Extract the [X, Y] coordinate from the center of the cell holding the provided text.  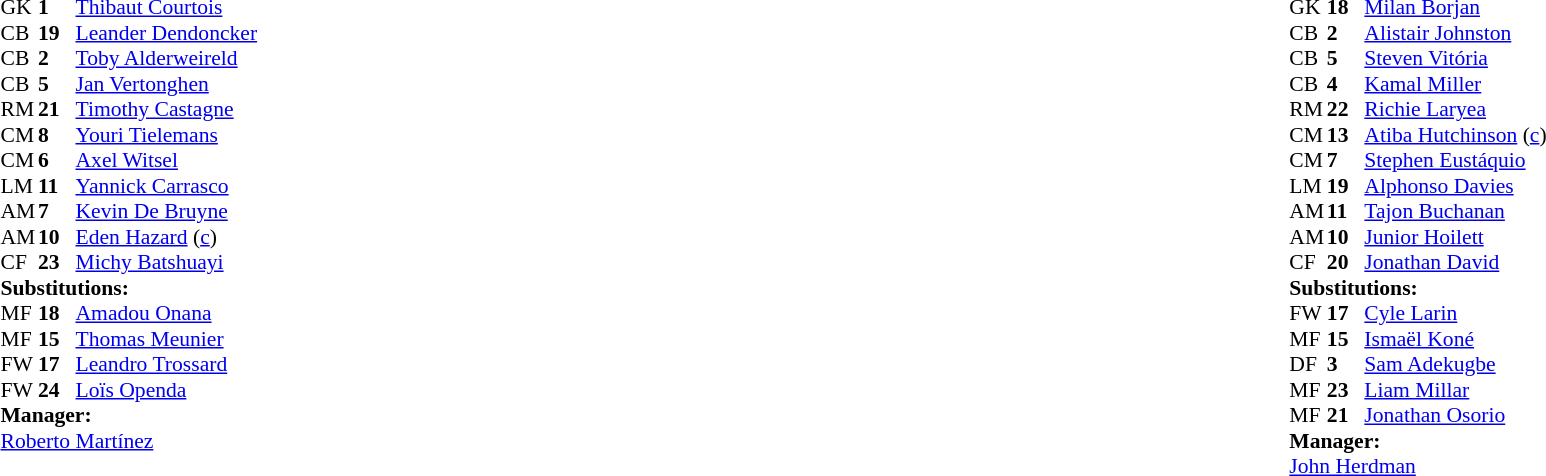
Ismaël Koné [1455, 339]
Liam Millar [1455, 390]
6 [57, 161]
Axel Witsel [167, 161]
Kevin De Bruyne [167, 211]
Timothy Castagne [167, 109]
Michy Batshuayi [167, 263]
Richie Laryea [1455, 109]
Thomas Meunier [167, 339]
Jonathan Osorio [1455, 415]
3 [1346, 365]
Alistair Johnston [1455, 33]
13 [1346, 135]
Jan Vertonghen [167, 84]
Kamal Miller [1455, 84]
Atiba Hutchinson (c) [1455, 135]
Toby Alderweireld [167, 59]
Steven Vitória [1455, 59]
24 [57, 390]
22 [1346, 109]
4 [1346, 84]
DF [1308, 365]
20 [1346, 263]
Leandro Trossard [167, 365]
Amadou Onana [167, 313]
Tajon Buchanan [1455, 211]
Eden Hazard (c) [167, 237]
Youri Tielemans [167, 135]
Cyle Larin [1455, 313]
Junior Hoilett [1455, 237]
Sam Adekugbe [1455, 365]
Roberto Martínez [128, 441]
Yannick Carrasco [167, 186]
18 [57, 313]
Leander Dendoncker [167, 33]
8 [57, 135]
Alphonso Davies [1455, 186]
Stephen Eustáquio [1455, 161]
Jonathan David [1455, 263]
Loïs Openda [167, 390]
